For the text-containing cell, return its midpoint in (X, Y) coordinate format. 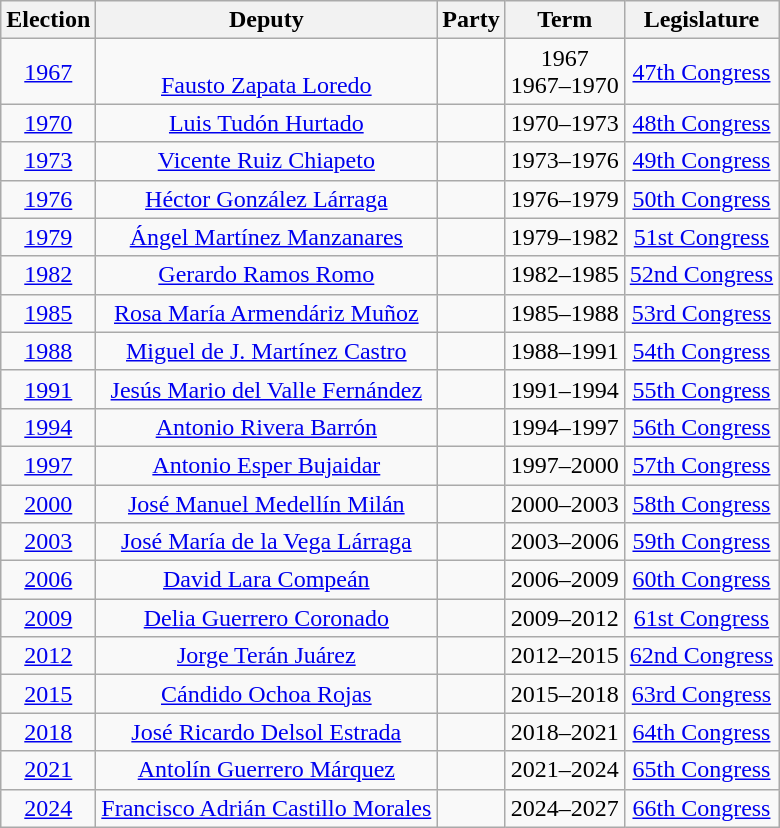
58th Congress (701, 503)
2012–2015 (564, 656)
53rd Congress (701, 313)
1973–1976 (564, 161)
1997–2000 (564, 465)
1988 (48, 351)
Vicente Ruiz Chiapeto (266, 161)
1967 (48, 72)
1970 (48, 123)
David Lara Compeán (266, 580)
2009 (48, 618)
Ángel Martínez Manzanares (266, 237)
65th Congress (701, 770)
Gerardo Ramos Romo (266, 275)
Delia Guerrero Coronado (266, 618)
Jorge Terán Juárez (266, 656)
Party (471, 20)
2012 (48, 656)
2021–2024 (564, 770)
55th Congress (701, 389)
Cándido Ochoa Rojas (266, 694)
2003 (48, 542)
José Manuel Medellín Milán (266, 503)
Election (48, 20)
Antonio Esper Bujaidar (266, 465)
1994–1997 (564, 427)
1985–1988 (564, 313)
52nd Congress (701, 275)
Term (564, 20)
Rosa María Armendáriz Muñoz (266, 313)
José Ricardo Delsol Estrada (266, 732)
1985 (48, 313)
48th Congress (701, 123)
66th Congress (701, 808)
62nd Congress (701, 656)
Antonio Rivera Barrón (266, 427)
61st Congress (701, 618)
2018–2021 (564, 732)
1994 (48, 427)
1982 (48, 275)
2018 (48, 732)
1991–1994 (564, 389)
1979 (48, 237)
1970–1973 (564, 123)
Deputy (266, 20)
2006–2009 (564, 580)
Francisco Adrián Castillo Morales (266, 808)
2024 (48, 808)
59th Congress (701, 542)
2003–2006 (564, 542)
47th Congress (701, 72)
2015 (48, 694)
1973 (48, 161)
Héctor González Lárraga (266, 199)
1976 (48, 199)
50th Congress (701, 199)
Legislature (701, 20)
49th Congress (701, 161)
51st Congress (701, 237)
Luis Tudón Hurtado (266, 123)
19671967–1970 (564, 72)
1976–1979 (564, 199)
José María de la Vega Lárraga (266, 542)
54th Congress (701, 351)
Jesús Mario del Valle Fernández (266, 389)
1979–1982 (564, 237)
1991 (48, 389)
63rd Congress (701, 694)
2015–2018 (564, 694)
2000–2003 (564, 503)
2024–2027 (564, 808)
2000 (48, 503)
2021 (48, 770)
64th Congress (701, 732)
1988–1991 (564, 351)
Fausto Zapata Loredo (266, 72)
1982–1985 (564, 275)
60th Congress (701, 580)
57th Congress (701, 465)
56th Congress (701, 427)
Miguel de J. Martínez Castro (266, 351)
Antolín Guerrero Márquez (266, 770)
1997 (48, 465)
2009–2012 (564, 618)
2006 (48, 580)
